Scan for the cell matching the given text and deliver its [x, y] coordinate at center. 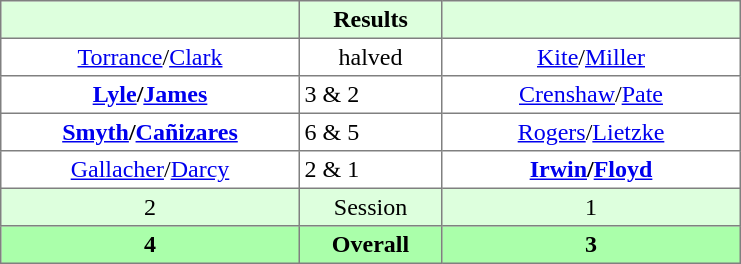
halved [370, 57]
1 [591, 207]
Session [370, 207]
3 & 2 [370, 95]
Rogers/Lietzke [591, 132]
Crenshaw/Pate [591, 95]
4 [150, 245]
Kite/Miller [591, 57]
2 [150, 207]
Gallacher/Darcy [150, 170]
Lyle/James [150, 95]
Smyth/Cañizares [150, 132]
Torrance/Clark [150, 57]
Irwin/Floyd [591, 170]
Overall [370, 245]
Results [370, 20]
2 & 1 [370, 170]
6 & 5 [370, 132]
3 [591, 245]
